Return [X, Y] of the center of cell containing provided text 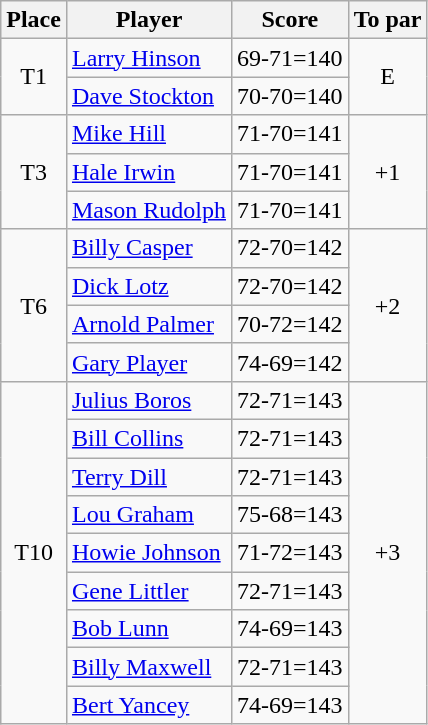
T3 [34, 172]
T6 [34, 305]
Score [290, 20]
70-70=140 [290, 96]
74-69=142 [290, 362]
Gary Player [148, 362]
Billy Casper [148, 248]
Arnold Palmer [148, 324]
T1 [34, 77]
Larry Hinson [148, 58]
E [388, 77]
75-68=143 [290, 515]
Terry Dill [148, 477]
Bob Lunn [148, 629]
Player [148, 20]
Lou Graham [148, 515]
+3 [388, 552]
Place [34, 20]
+1 [388, 172]
T10 [34, 552]
Mason Rudolph [148, 210]
To par [388, 20]
Dave Stockton [148, 96]
Gene Littler [148, 591]
71-72=143 [290, 553]
Bert Yancey [148, 705]
Dick Lotz [148, 286]
Julius Boros [148, 400]
Howie Johnson [148, 553]
70-72=142 [290, 324]
Billy Maxwell [148, 667]
Mike Hill [148, 134]
+2 [388, 305]
69-71=140 [290, 58]
Bill Collins [148, 438]
Hale Irwin [148, 172]
